Pinpoint the cell where the given text exists, returning its (X, Y) midpoint coordinate. 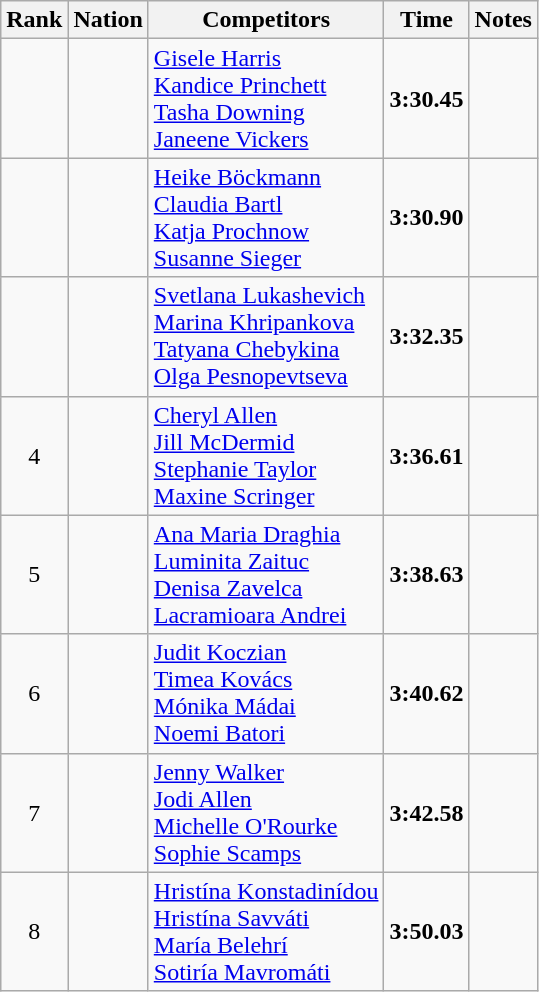
Hristína KonstadinídouHristína SavvátiMaría BelehríSotiría Mavromáti (266, 932)
Gisele HarrisKandice PrinchettTasha DowningJaneene Vickers (266, 98)
3:38.63 (426, 574)
Jenny WalkerJodi AllenMichelle O'RourkeSophie Scamps (266, 812)
Ana Maria DraghiaLuminita ZaitucDenisa ZavelcaLacramioara Andrei (266, 574)
3:50.03 (426, 932)
Cheryl AllenJill McDermidStephanie TaylorMaxine Scringer (266, 456)
Rank (34, 20)
3:30.45 (426, 98)
5 (34, 574)
Competitors (266, 20)
3:32.35 (426, 336)
Heike BöckmannClaudia BartlKatja ProchnowSusanne Sieger (266, 218)
3:36.61 (426, 456)
Time (426, 20)
4 (34, 456)
3:40.62 (426, 694)
Notes (503, 20)
6 (34, 694)
3:42.58 (426, 812)
Judit KoczianTimea KovácsMónika MádaiNoemi Batori (266, 694)
Svetlana LukashevichMarina KhripankovaTatyana ChebykinaOlga Pesnopevtseva (266, 336)
3:30.90 (426, 218)
Nation (108, 20)
8 (34, 932)
7 (34, 812)
